Capture the cell that displays the provided text and extract its (x, y) central coordinate. 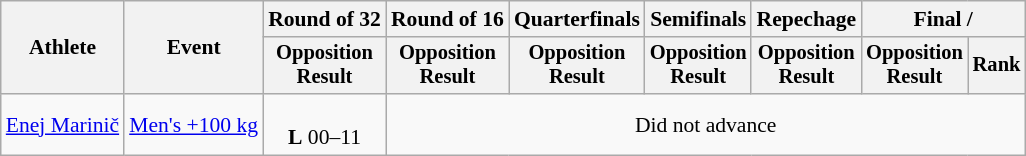
Rank (997, 66)
Athlete (62, 48)
Repechage (806, 19)
Semifinals (698, 19)
Event (194, 48)
Round of 32 (324, 19)
L 00–11 (324, 124)
Quarterfinals (577, 19)
Final / (943, 19)
Did not advance (706, 124)
Enej Marinič (62, 124)
Men's +100 kg (194, 124)
Round of 16 (448, 19)
